Return the [X, Y] coordinate for the center point of the cell that contains the specified text.  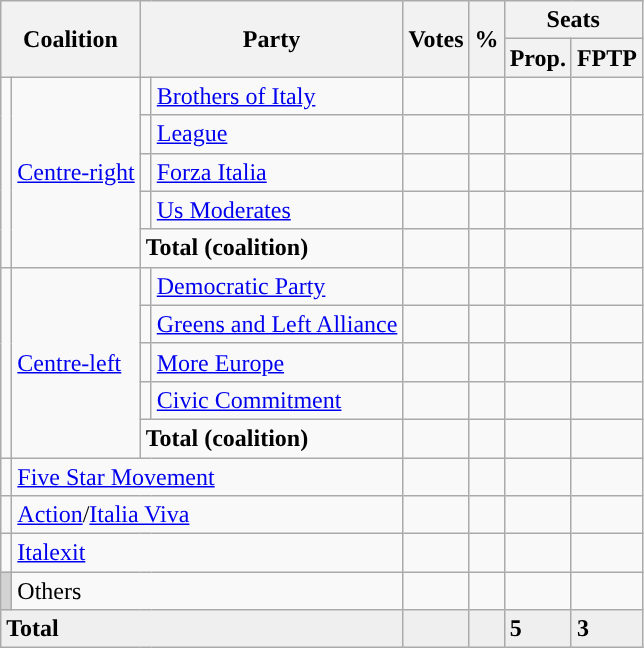
FPTP [606, 58]
Centre-left [76, 362]
Italexit [208, 553]
Seats [573, 20]
Us Moderates [277, 210]
% [486, 39]
More Europe [277, 362]
Prop. [538, 58]
Five Star Movement [208, 477]
Brothers of Italy [277, 96]
3 [606, 629]
Party [272, 39]
Coalition [70, 39]
Centre-right [76, 172]
5 [538, 629]
Total [202, 629]
Action/Italia Viva [208, 515]
Democratic Party [277, 286]
Greens and Left Alliance [277, 324]
Civic Commitment [277, 400]
League [277, 134]
Votes [436, 39]
Forza Italia [277, 172]
Others [208, 591]
